Determine the [X, Y] coordinate at the center of the cell enclosing the given text.  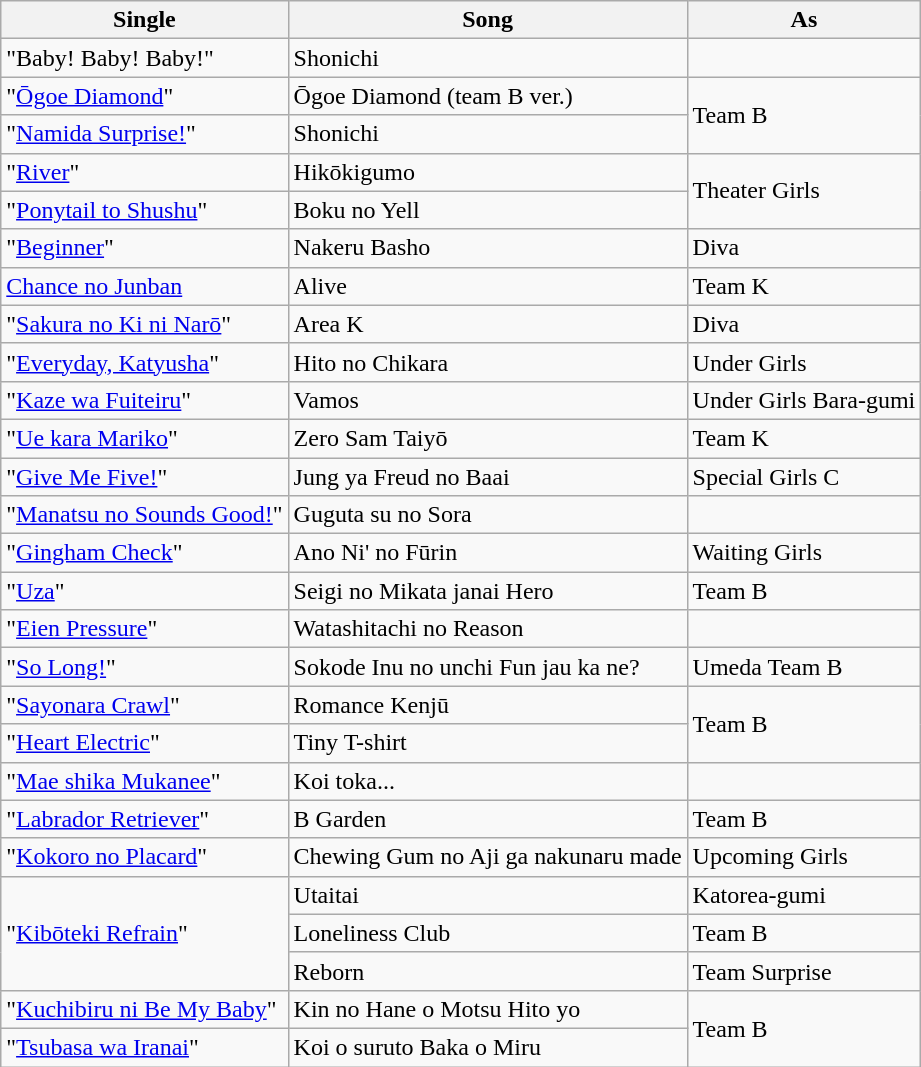
Katorea-gumi [804, 895]
Ōgoe Diamond (team B ver.) [488, 96]
Reborn [488, 971]
"Uza" [144, 591]
"Beginner" [144, 248]
Hikōkigumo [488, 172]
Umeda Team B [804, 667]
Waiting Girls [804, 553]
"Heart Electric" [144, 743]
"Labrador Retriever" [144, 819]
As [804, 20]
Area K [488, 324]
Guguta su no Sora [488, 515]
Vamos [488, 400]
"River" [144, 172]
"Give Me Five!" [144, 477]
Theater Girls [804, 191]
B Garden [488, 819]
"Manatsu no Sounds Good!" [144, 515]
Upcoming Girls [804, 857]
Tiny T-shirt [488, 743]
Chewing Gum no Aji ga nakunaru made [488, 857]
Boku no Yell [488, 210]
Watashitachi no Reason [488, 629]
"Gingham Check" [144, 553]
"Kaze wa Fuiteiru" [144, 400]
Hito no Chikara [488, 362]
Special Girls C [804, 477]
Koi o suruto Baka o Miru [488, 1047]
"Namida Surprise!" [144, 134]
Jung ya Freud no Baai [488, 477]
Nakeru Basho [488, 248]
"Everyday, Katyusha" [144, 362]
"Mae shika Mukanee" [144, 781]
"Kokoro no Placard" [144, 857]
Team Surprise [804, 971]
Ano Ni' no Fūrin [488, 553]
"Ponytail to Shushu" [144, 210]
Single [144, 20]
Sokode Inu no unchi Fun jau ka ne? [488, 667]
"So Long!" [144, 667]
Under Girls Bara-gumi [804, 400]
Koi toka... [488, 781]
"Baby! Baby! Baby!" [144, 58]
Chance no Junban [144, 286]
Alive [488, 286]
"Tsubasa wa Iranai" [144, 1047]
"Sakura no Ki ni Narō" [144, 324]
"Kuchibiru ni Be My Baby" [144, 1009]
"Ue kara Mariko" [144, 438]
Romance Kenjū [488, 705]
Kin no Hane o Motsu Hito yo [488, 1009]
Loneliness Club [488, 933]
Zero Sam Taiyō [488, 438]
Seigi no Mikata janai Hero [488, 591]
Song [488, 20]
"Kibōteki Refrain" [144, 933]
Utaitai [488, 895]
"Sayonara Crawl" [144, 705]
"Eien Pressure" [144, 629]
"Ōgoe Diamond" [144, 96]
Under Girls [804, 362]
